Pinpoint the cell where the given text exists, returning its (x, y) midpoint coordinate. 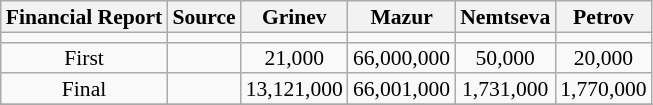
1,731,000 (505, 90)
Financial Report (84, 16)
20,000 (603, 58)
Source (204, 16)
Grinev (294, 16)
Petrov (603, 16)
Nemtseva (505, 16)
1,770,000 (603, 90)
66,001,000 (402, 90)
13,121,000 (294, 90)
50,000 (505, 58)
Final (84, 90)
Mazur (402, 16)
21,000 (294, 58)
First (84, 58)
66,000,000 (402, 58)
